Output the (x, y) coordinate of the center of the cell containing the given text.  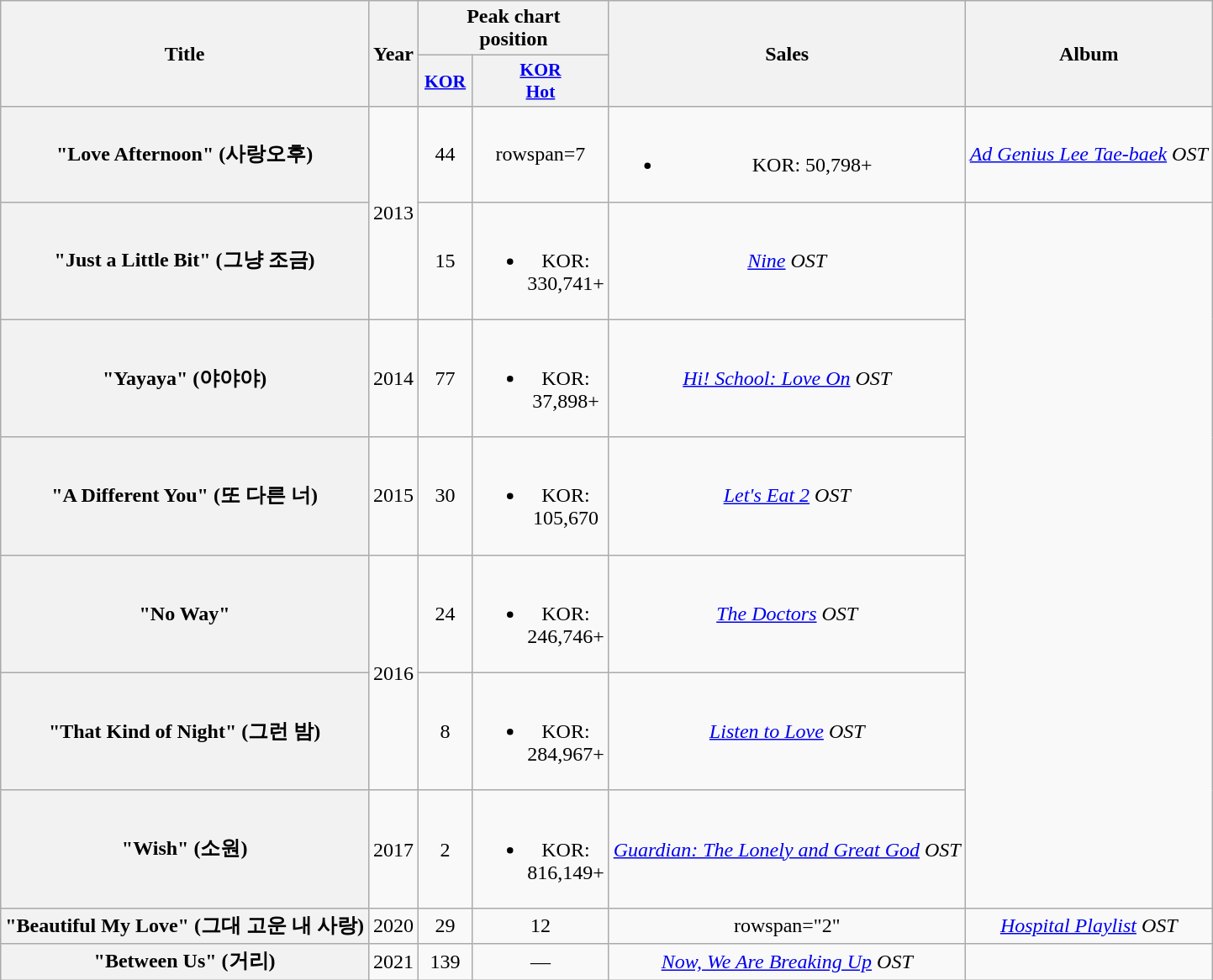
KOR: 330,741+ (541, 261)
"A Different You" (또 다른 너) (185, 496)
Let's Eat 2 OST (787, 496)
Year (393, 54)
"Love Afternoon" (사랑오후) (185, 155)
"That Kind of Night" (그런 밤) (185, 731)
"No Way" (185, 614)
2015 (393, 496)
44 (446, 155)
"Just a Little Bit" (그냥 조금) (185, 261)
KOR: 246,746+ (541, 614)
rowspan=7 (541, 155)
Hi! School: Love On OST (787, 378)
Hospital Playlist OST (1089, 926)
KOR (446, 81)
Now, We Are Breaking Up OST (787, 962)
Sales (787, 54)
Album (1089, 54)
KOR: 816,149+ (541, 849)
2020 (393, 926)
2014 (393, 378)
"Wish" (소원) (185, 849)
The Doctors OST (787, 614)
KOR: 50,798+ (787, 155)
30 (446, 496)
rowspan="2" (787, 926)
8 (446, 731)
2017 (393, 849)
77 (446, 378)
"Beautiful My Love" (그대 고운 내 사랑) (185, 926)
2013 (393, 213)
15 (446, 261)
Guardian: The Lonely and Great God OST (787, 849)
KORHot (541, 81)
KOR: 37,898+ (541, 378)
Title (185, 54)
2 (446, 849)
2016 (393, 672)
"Yayaya" (야야야) (185, 378)
— (541, 962)
Peak chartposition (514, 29)
139 (446, 962)
24 (446, 614)
Nine OST (787, 261)
KOR: 284,967+ (541, 731)
Listen to Love OST (787, 731)
29 (446, 926)
2021 (393, 962)
KOR: 105,670 (541, 496)
"Between Us" (거리) (185, 962)
Ad Genius Lee Tae-baek OST (1089, 155)
12 (541, 926)
